Find where the given text appears and provide that cell's center as [x, y] coordinate. 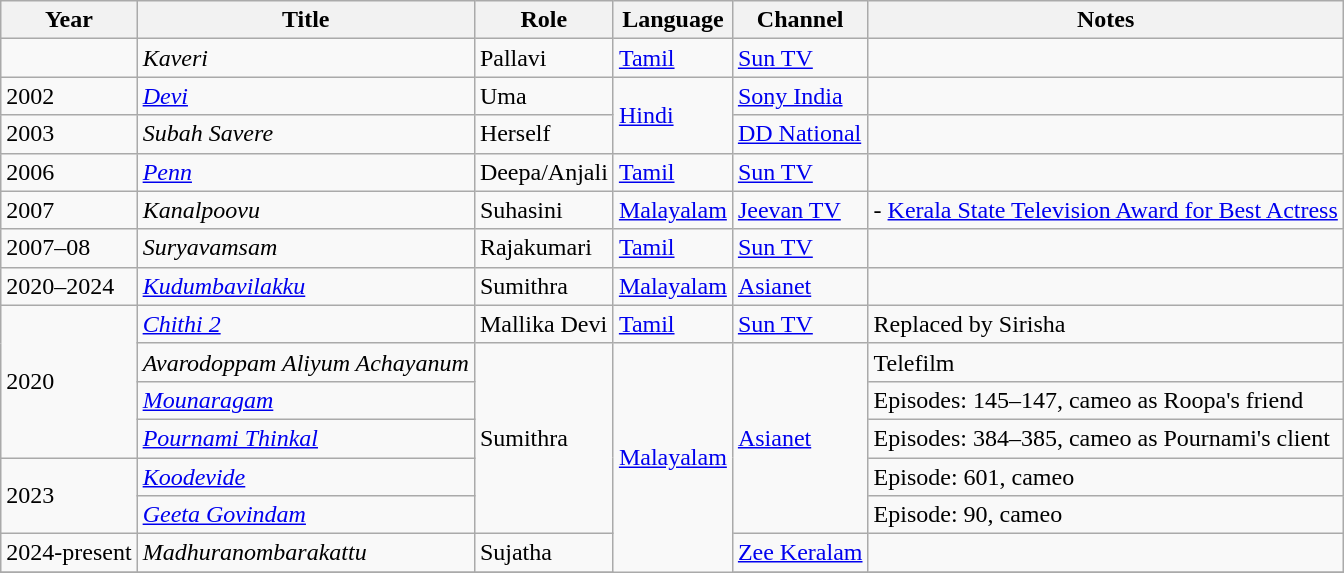
Rajakumari [544, 248]
Uma [544, 96]
Sony India [800, 96]
Pournami Thinkal [306, 438]
Penn [306, 172]
Episode: 601, cameo [1106, 477]
Deepa/Anjali [544, 172]
2003 [69, 134]
Sujatha [544, 553]
2020 [69, 381]
Episodes: 384–385, cameo as Pournami's client [1106, 438]
2002 [69, 96]
Suhasini [544, 210]
Mounaragam [306, 400]
Pallavi [544, 58]
Madhuranombarakattu [306, 553]
Episode: 90, cameo [1106, 515]
Hindi [672, 115]
Avarodoppam Aliyum Achayanum [306, 362]
Devi [306, 96]
Title [306, 20]
Subah Savere [306, 134]
Notes [1106, 20]
Channel [800, 20]
- Kerala State Television Award for Best Actress [1106, 210]
2006 [69, 172]
Zee Keralam [800, 553]
Telefilm [1106, 362]
Mallika Devi [544, 324]
Herself [544, 134]
2020–2024 [69, 286]
Kaveri [306, 58]
Chithi 2 [306, 324]
Geeta Govindam [306, 515]
2023 [69, 496]
2024-present [69, 553]
Suryavamsam [306, 248]
DD National [800, 134]
Kudumbavilakku [306, 286]
Role [544, 20]
Kanalpoovu [306, 210]
Jeevan TV [800, 210]
2007–08 [69, 248]
2007 [69, 210]
Episodes: 145–147, cameo as Roopa's friend [1106, 400]
Koodevide [306, 477]
Language [672, 20]
Replaced by Sirisha [1106, 324]
Year [69, 20]
